Determine the [x, y] coordinate at the center of the cell enclosing the given text.  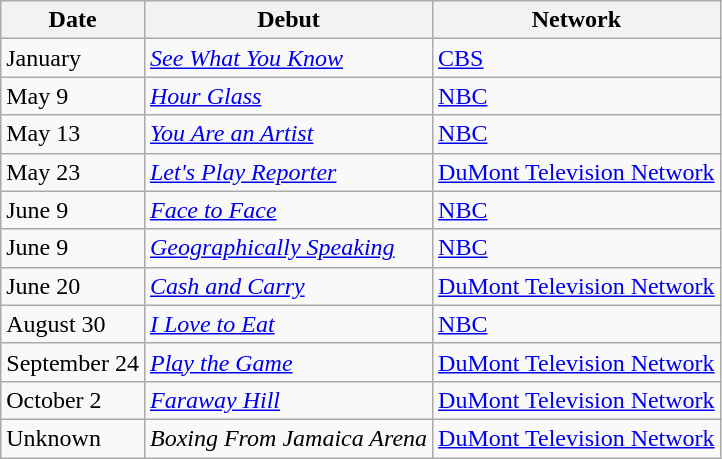
October 2 [73, 400]
Date [73, 20]
September 24 [73, 362]
Faraway Hill [288, 400]
Debut [288, 20]
August 30 [73, 324]
You Are an Artist [288, 134]
See What You Know [288, 58]
Hour Glass [288, 96]
I Love to Eat [288, 324]
Let's Play Reporter [288, 172]
January [73, 58]
Boxing From Jamaica Arena [288, 438]
CBS [577, 58]
Unknown [73, 438]
June 20 [73, 286]
Network [577, 20]
May 13 [73, 134]
May 23 [73, 172]
Geographically Speaking [288, 248]
Face to Face [288, 210]
Play the Game [288, 362]
Cash and Carry [288, 286]
May 9 [73, 96]
